Capture the cell that displays the provided text and extract its [x, y] central coordinate. 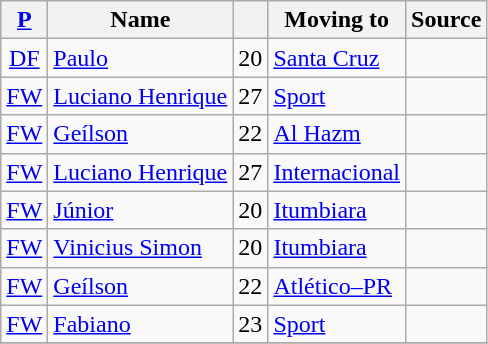
Paulo [140, 58]
DF [24, 58]
Al Hazm [337, 134]
Source [446, 20]
Santa Cruz [337, 58]
Moving to [337, 20]
Vinicius Simon [140, 248]
P [24, 20]
Júnior [140, 210]
23 [250, 324]
Name [140, 20]
Atlético–PR [337, 286]
Internacional [337, 172]
Fabiano [140, 324]
